Pinpoint the cell where the given text exists, returning its (X, Y) midpoint coordinate. 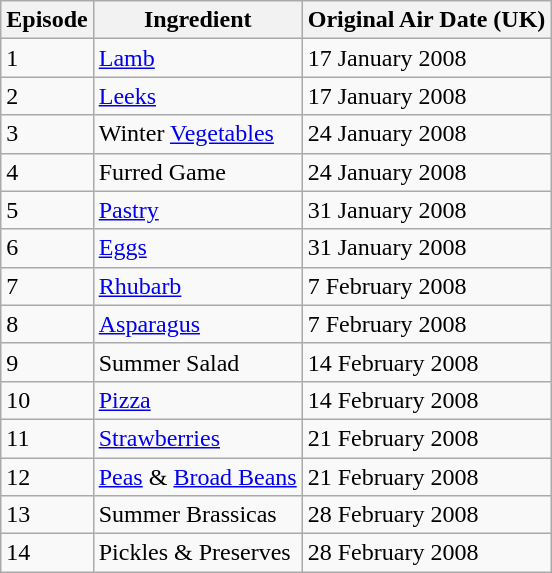
Strawberries (198, 438)
7 (47, 286)
5 (47, 210)
14 (47, 553)
Summer Brassicas (198, 515)
Asparagus (198, 324)
12 (47, 477)
Summer Salad (198, 362)
3 (47, 134)
11 (47, 438)
Winter Vegetables (198, 134)
Pickles & Preserves (198, 553)
10 (47, 400)
Lamb (198, 58)
Episode (47, 20)
Ingredient (198, 20)
8 (47, 324)
Pastry (198, 210)
Eggs (198, 248)
Pizza (198, 400)
Original Air Date (UK) (426, 20)
9 (47, 362)
Rhubarb (198, 286)
Leeks (198, 96)
Furred Game (198, 172)
Peas & Broad Beans (198, 477)
2 (47, 96)
1 (47, 58)
6 (47, 248)
13 (47, 515)
4 (47, 172)
